Identify which cell holds the provided text, then report its [X, Y] central coordinate. 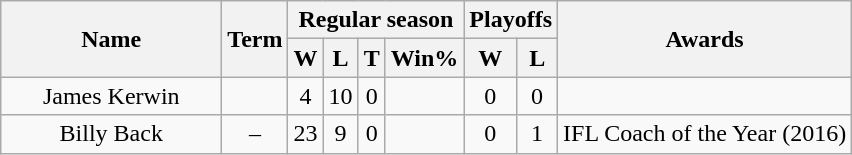
IFL Coach of the Year (2016) [705, 134]
Awards [705, 39]
10 [340, 96]
4 [306, 96]
1 [538, 134]
James Kerwin [112, 96]
– [255, 134]
Billy Back [112, 134]
Name [112, 39]
9 [340, 134]
Playoffs [511, 20]
Term [255, 39]
23 [306, 134]
Regular season [376, 20]
T [372, 58]
Win% [424, 58]
